Return the (x, y) coordinate for the center point of the cell that contains the specified text.  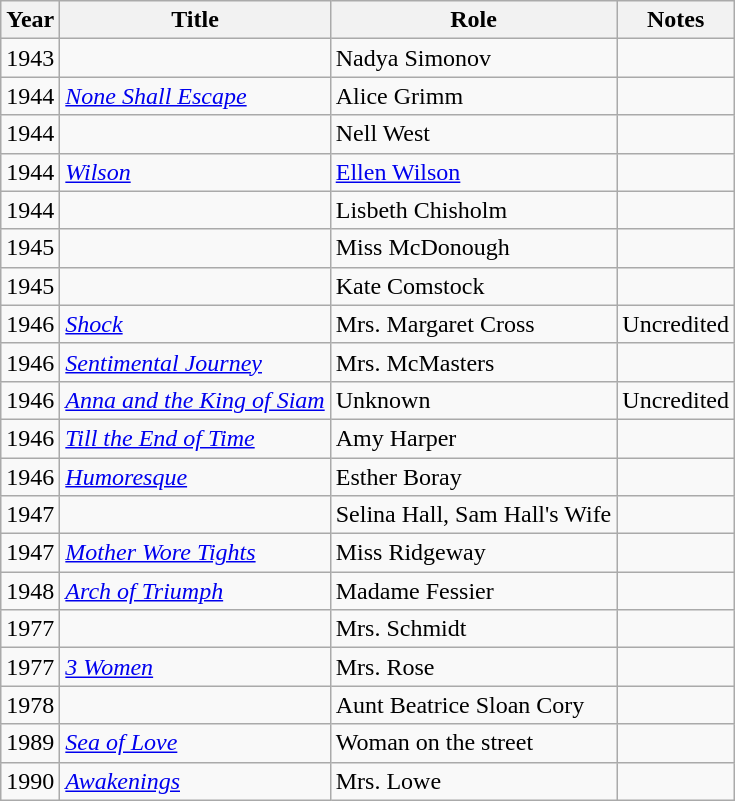
Aunt Beatrice Sloan Cory (474, 705)
Mrs. Schmidt (474, 629)
1978 (30, 705)
Role (474, 20)
Wilson (195, 172)
Kate Comstock (474, 286)
Sentimental Journey (195, 362)
Miss Ridgeway (474, 553)
Till the End of Time (195, 438)
Ellen Wilson (474, 172)
Anna and the King of Siam (195, 400)
Amy Harper (474, 438)
1990 (30, 781)
Mother Wore Tights (195, 553)
Miss McDonough (474, 248)
Notes (676, 20)
Alice Grimm (474, 96)
3 Women (195, 667)
Selina Hall, Sam Hall's Wife (474, 515)
1943 (30, 58)
1948 (30, 591)
Mrs. Margaret Cross (474, 324)
Nadya Simonov (474, 58)
Unknown (474, 400)
Year (30, 20)
Madame Fessier (474, 591)
None Shall Escape (195, 96)
Shock (195, 324)
Arch of Triumph (195, 591)
Humoresque (195, 477)
Esther Boray (474, 477)
Sea of Love (195, 743)
Title (195, 20)
Mrs. Rose (474, 667)
Mrs. McMasters (474, 362)
Nell West (474, 134)
Lisbeth Chisholm (474, 210)
Woman on the street (474, 743)
Mrs. Lowe (474, 781)
Awakenings (195, 781)
1989 (30, 743)
